Determine the (X, Y) coordinate at the center of the cell enclosing the given text.  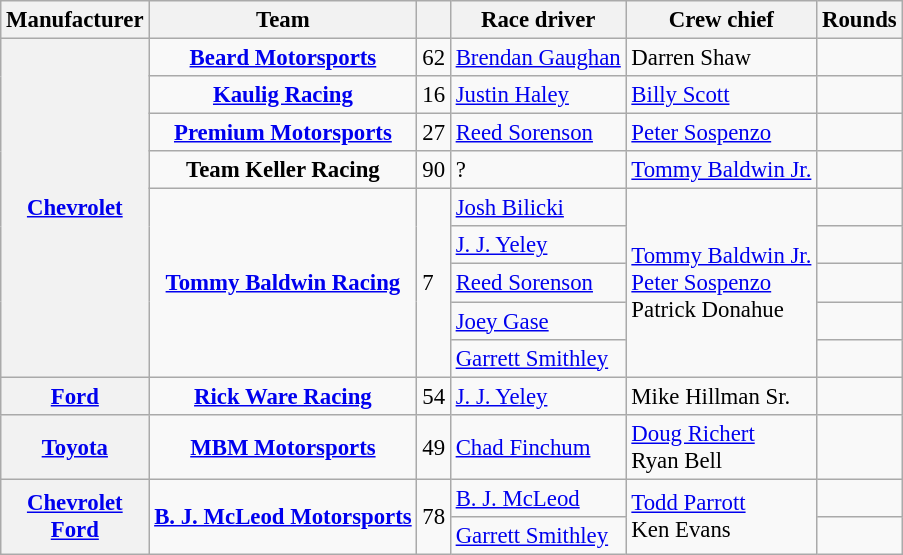
Chevrolet (75, 208)
B. J. McLeod (538, 498)
27 (434, 133)
Premium Motorsports (283, 133)
Doug Richert Ryan Bell (722, 446)
Toyota (75, 446)
62 (434, 58)
Tommy Baldwin Racing (283, 283)
B. J. McLeod Motorsports (283, 516)
Tommy Baldwin Jr. (722, 170)
MBM Motorsports (283, 446)
Ford (75, 396)
? (538, 170)
7 (434, 283)
Justin Haley (538, 95)
Chevrolet Ford (75, 516)
78 (434, 516)
Todd Parrott Ken Evans (722, 516)
Josh Bilicki (538, 208)
16 (434, 95)
Beard Motorsports (283, 58)
Mike Hillman Sr. (722, 396)
90 (434, 170)
Tommy Baldwin Jr. Peter Sospenzo Patrick Donahue (722, 283)
Manufacturer (75, 20)
Team Keller Racing (283, 170)
Crew chief (722, 20)
Darren Shaw (722, 58)
Chad Finchum (538, 446)
54 (434, 396)
Billy Scott (722, 95)
Kaulig Racing (283, 95)
Team (283, 20)
Race driver (538, 20)
Brendan Gaughan (538, 58)
Rounds (860, 20)
Peter Sospenzo (722, 133)
49 (434, 446)
Rick Ware Racing (283, 396)
Joey Gase (538, 321)
